Output the [x, y] coordinate of the center of the cell containing the given text.  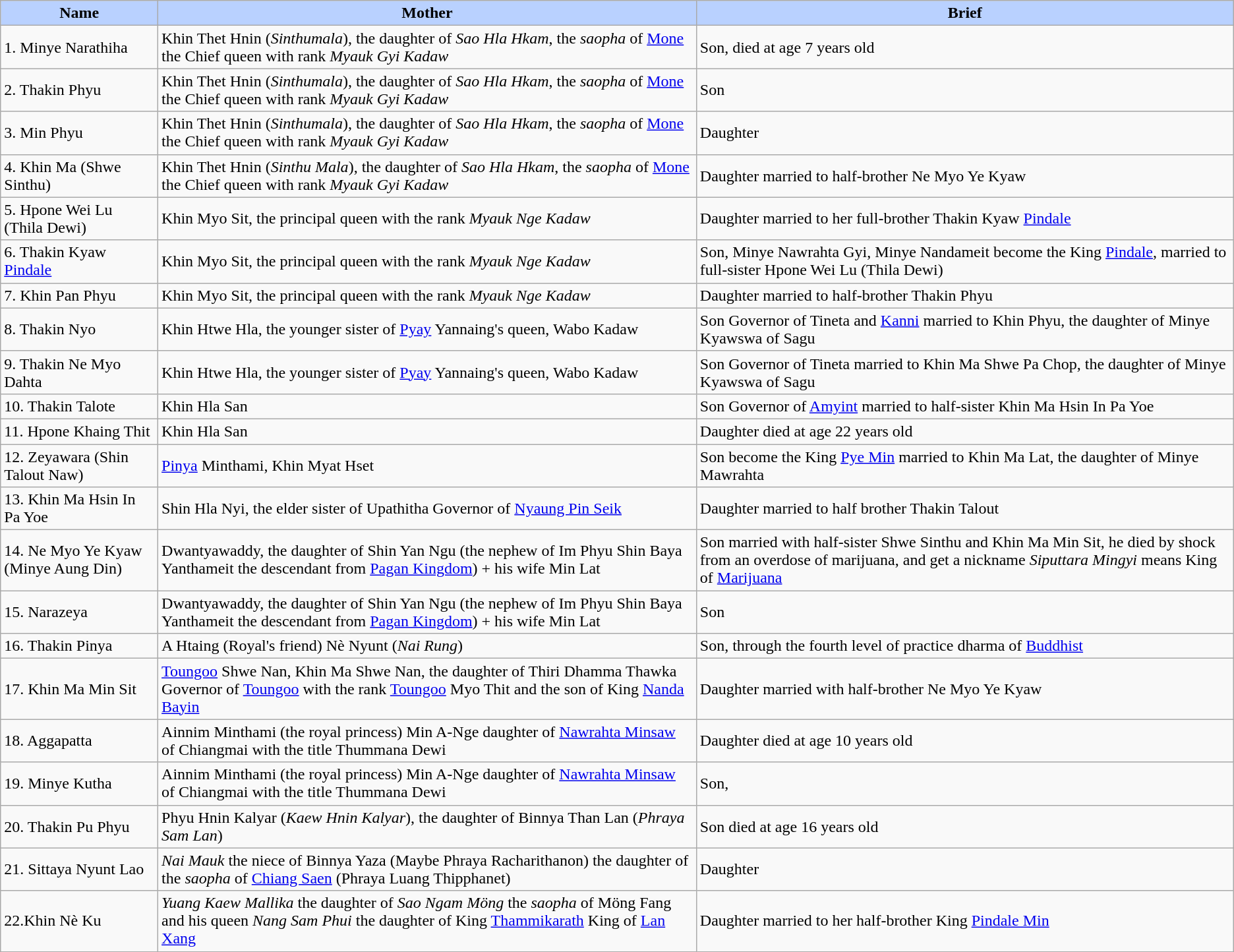
16. Thakin Pinya [79, 646]
1. Minye Narathiha [79, 47]
Daughter died at age 10 years old [965, 741]
Son become the King Pye Min married to Khin Ma Lat, the daughter of Minye Mawrahta [965, 465]
Daughter married to her full-brother Thakin Kyaw Pindale [965, 219]
Phyu Hnin Kalyar (Kaew Hnin Kalyar), the daughter of Binnya Than Lan (Phraya Sam Lan) [427, 827]
3. Min Phyu [79, 133]
12. Zeyawara (Shin Talout Naw) [79, 465]
9. Thakin Ne Myo Dahta [79, 372]
Brief [965, 13]
22.Khin Nè Ku [79, 921]
Daughter married to half brother Thakin Talout [965, 509]
7. Khin Pan Phyu [79, 295]
14. Ne Myo Ye Kyaw (Minye Aung Din) [79, 560]
Name [79, 13]
6. Thakin Kyaw Pindale [79, 261]
Daughter married to half-brother Ne Myo Ye Kyaw [965, 175]
Shin Hla Nyi, the elder sister of Upathitha Governor of Nyaung Pin Seik [427, 509]
Nai Mauk the niece of Binnya Yaza (Maybe Phraya Racharithanon) the daughter of the saopha of Chiang Saen (Phraya Luang Thipphanet) [427, 869]
20. Thakin Pu Phyu [79, 827]
A Htaing (Royal's friend) Nè Nyunt (Nai Rung) [427, 646]
Daughter died at age 22 years old [965, 431]
Khin Thet Hnin (Sinthu Mala), the daughter of Sao Hla Hkam, the saopha of Mone the Chief queen with rank Myauk Gyi Kadaw [427, 175]
Son Governor of Amyint married to half-sister Khin Ma Hsin In Pa Yoe [965, 406]
19. Minye Kutha [79, 783]
Son, Minye Nawrahta Gyi, Minye Nandameit become the King Pindale, married to full-sister Hpone Wei Lu (Thila Dewi) [965, 261]
Son, died at age 7 years old [965, 47]
Daughter married to half-brother Thakin Phyu [965, 295]
2. Thakin Phyu [79, 90]
Son, [965, 783]
Son Governor of Tineta and Kanni married to Khin Phyu, the daughter of Minye Kyawswa of Sagu [965, 330]
Son Governor of Tineta married to Khin Ma Shwe Pa Chop, the daughter of Minye Kyawswa of Sagu [965, 372]
Son died at age 16 years old [965, 827]
Son, through the fourth level of practice dharma of Buddhist [965, 646]
Daughter married with half-brother Ne Myo Ye Kyaw [965, 689]
8. Thakin Nyo [79, 330]
Daughter married to her half-brother King Pindale Min [965, 921]
13. Khin Ma Hsin In Pa Yoe [79, 509]
Mother [427, 13]
18. Aggapatta [79, 741]
10. Thakin Talote [79, 406]
5. Hpone Wei Lu (Thila Dewi) [79, 219]
4. Khin Ma (Shwe Sinthu) [79, 175]
11. Hpone Khaing Thit [79, 431]
17. Khin Ma Min Sit [79, 689]
15. Narazeya [79, 612]
21. Sittaya Nyunt Lao [79, 869]
Pinya Minthami, Khin Myat Hset [427, 465]
